Scan for the cell matching the given text and deliver its (X, Y) coordinate at center. 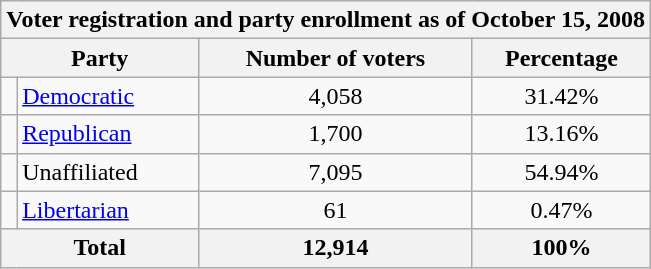
54.94% (561, 172)
12,914 (336, 248)
31.42% (561, 96)
13.16% (561, 134)
Party (100, 58)
Total (100, 248)
Democratic (108, 96)
Percentage (561, 58)
1,700 (336, 134)
4,058 (336, 96)
0.47% (561, 210)
Voter registration and party enrollment as of October 15, 2008 (326, 20)
Libertarian (108, 210)
Number of voters (336, 58)
Unaffiliated (108, 172)
Republican (108, 134)
7,095 (336, 172)
61 (336, 210)
100% (561, 248)
